Output the [x, y] coordinate of the center of the cell containing the given text.  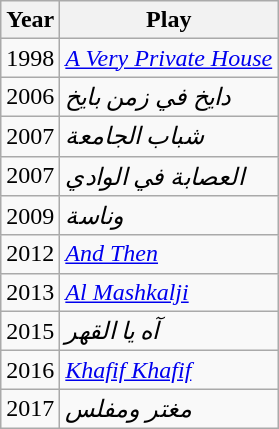
1998 [30, 58]
شباب الجامعة [169, 136]
العصابة في الوادي [169, 176]
2016 [30, 370]
2013 [30, 292]
And Then [169, 254]
مغتر ومفلس [169, 409]
2017 [30, 409]
2012 [30, 254]
2009 [30, 216]
A Very Private House [169, 58]
وناسة [169, 216]
Al Mashkalji [169, 292]
آه يا القهر [169, 331]
Khafif Khafif [169, 370]
Play [169, 20]
2006 [30, 97]
Year [30, 20]
دايخ في زمن بايخ [169, 97]
2015 [30, 331]
